Output the [x, y] coordinate of the center of the cell containing the given text.  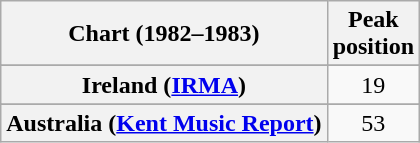
19 [373, 85]
Chart (1982–1983) [164, 34]
Ireland (IRMA) [164, 85]
Australia (Kent Music Report) [164, 123]
53 [373, 123]
Peakposition [373, 34]
